Output the [X, Y] coordinate of the center of the cell containing the given text.  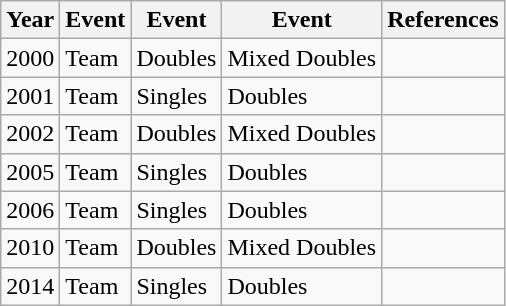
2000 [30, 58]
2005 [30, 172]
2002 [30, 134]
2006 [30, 210]
2001 [30, 96]
2010 [30, 248]
References [444, 20]
2014 [30, 286]
Year [30, 20]
